Provide the (x, y) coordinate of the cell's center where the given text is located.  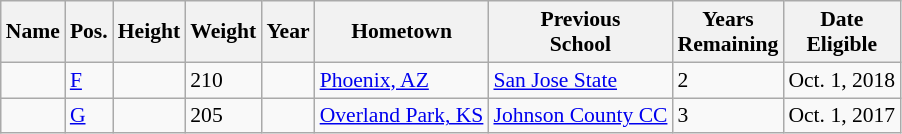
210 (223, 80)
Name (33, 32)
3 (728, 116)
Hometown (402, 32)
DateEligible (842, 32)
Oct. 1, 2018 (842, 80)
Height (149, 32)
PreviousSchool (580, 32)
Pos. (89, 32)
G (89, 116)
Johnson County CC (580, 116)
Year (288, 32)
Oct. 1, 2017 (842, 116)
2 (728, 80)
205 (223, 116)
YearsRemaining (728, 32)
Phoenix, AZ (402, 80)
San Jose State (580, 80)
Overland Park, KS (402, 116)
Weight (223, 32)
F (89, 80)
